Locate the cell with the specified text and output its [x, y] center coordinate. 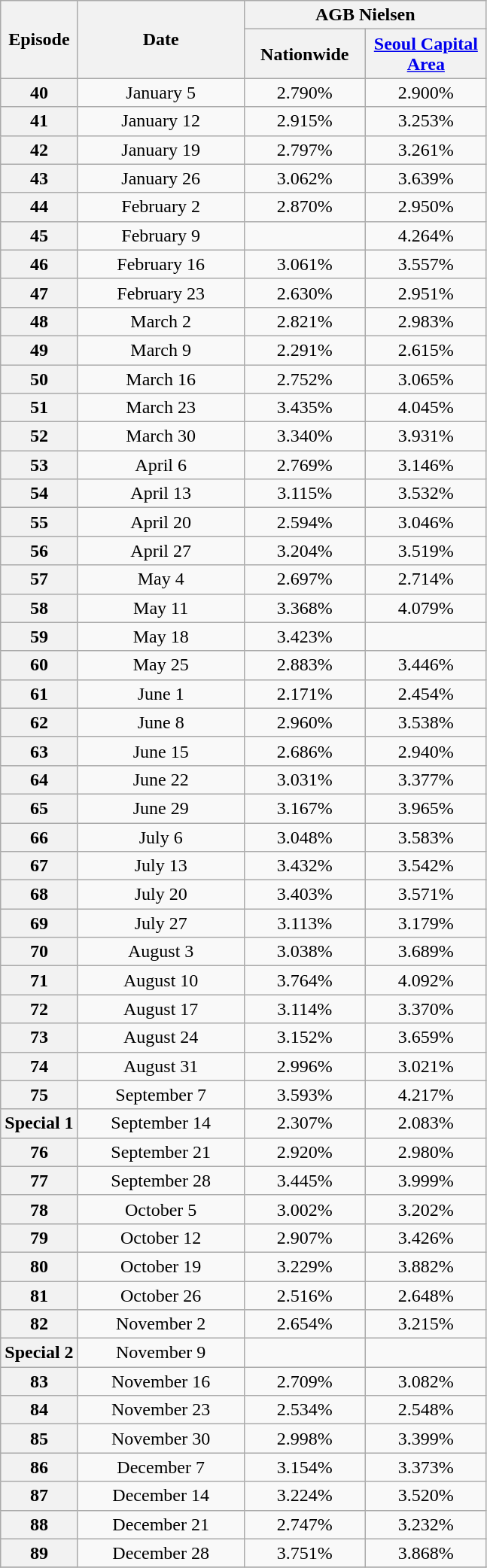
3.146% [426, 465]
3.370% [426, 1009]
3.965% [426, 808]
45 [39, 236]
November 16 [161, 1381]
September 7 [161, 1095]
April 27 [161, 551]
48 [39, 321]
November 9 [161, 1353]
3.868% [426, 1553]
February 16 [161, 264]
3.114% [304, 1009]
76 [39, 1152]
December 7 [161, 1467]
February 9 [161, 236]
3.639% [426, 178]
2.291% [304, 350]
3.048% [304, 837]
2.083% [426, 1123]
2.907% [304, 1238]
2.594% [304, 522]
June 8 [161, 722]
71 [39, 980]
3.659% [426, 1038]
2.630% [304, 293]
69 [39, 923]
Date [161, 39]
2.900% [426, 93]
2.821% [304, 321]
June 29 [161, 808]
Special 2 [39, 1353]
October 5 [161, 1209]
2.940% [426, 751]
March 16 [161, 378]
March 9 [161, 350]
November 2 [161, 1324]
81 [39, 1295]
2.648% [426, 1295]
51 [39, 408]
November 30 [161, 1439]
May 25 [161, 665]
3.593% [304, 1095]
2.697% [304, 579]
3.583% [426, 837]
3.426% [426, 1238]
2.980% [426, 1152]
83 [39, 1381]
72 [39, 1009]
56 [39, 551]
3.062% [304, 178]
3.432% [304, 866]
January 19 [161, 150]
December 14 [161, 1496]
3.115% [304, 494]
August 3 [161, 952]
3.446% [426, 665]
August 24 [161, 1038]
3.377% [426, 779]
3.038% [304, 952]
2.790% [304, 93]
August 31 [161, 1066]
44 [39, 207]
4.079% [426, 608]
64 [39, 779]
January 5 [161, 93]
40 [39, 93]
57 [39, 579]
3.046% [426, 522]
3.202% [426, 1209]
3.179% [426, 923]
2.654% [304, 1324]
Episode [39, 39]
88 [39, 1524]
67 [39, 866]
May 4 [161, 579]
52 [39, 436]
78 [39, 1209]
79 [39, 1238]
68 [39, 895]
September 14 [161, 1123]
2.752% [304, 378]
61 [39, 694]
3.557% [426, 264]
2.983% [426, 321]
October 19 [161, 1266]
73 [39, 1038]
2.769% [304, 465]
September 21 [161, 1152]
February 23 [161, 293]
3.403% [304, 895]
June 15 [161, 751]
82 [39, 1324]
3.253% [426, 121]
November 23 [161, 1410]
74 [39, 1066]
April 13 [161, 494]
80 [39, 1266]
2.883% [304, 665]
March 2 [161, 321]
2.920% [304, 1152]
Seoul Capital Area [426, 54]
3.113% [304, 923]
July 6 [161, 837]
4.217% [426, 1095]
3.689% [426, 952]
2.714% [426, 579]
3.445% [304, 1181]
3.532% [426, 494]
3.021% [426, 1066]
January 12 [161, 121]
86 [39, 1467]
March 23 [161, 408]
April 20 [161, 522]
2.709% [304, 1381]
2.747% [304, 1524]
59 [39, 637]
AGB Nielsen [365, 15]
49 [39, 350]
89 [39, 1553]
75 [39, 1095]
53 [39, 465]
3.764% [304, 980]
3.399% [426, 1439]
Special 1 [39, 1123]
3.519% [426, 551]
60 [39, 665]
87 [39, 1496]
65 [39, 808]
3.082% [426, 1381]
3.167% [304, 808]
August 17 [161, 1009]
October 26 [161, 1295]
4.092% [426, 980]
2.548% [426, 1410]
55 [39, 522]
2.307% [304, 1123]
3.368% [304, 608]
3.261% [426, 150]
41 [39, 121]
July 27 [161, 923]
3.423% [304, 637]
July 13 [161, 866]
2.951% [426, 293]
3.340% [304, 436]
2.960% [304, 722]
3.373% [426, 1467]
3.031% [304, 779]
3.542% [426, 866]
2.615% [426, 350]
46 [39, 264]
3.751% [304, 1553]
3.882% [426, 1266]
June 22 [161, 779]
3.152% [304, 1038]
43 [39, 178]
3.215% [426, 1324]
2.797% [304, 150]
2.998% [304, 1439]
4.045% [426, 408]
March 30 [161, 436]
2.915% [304, 121]
2.534% [304, 1410]
July 20 [161, 895]
August 10 [161, 980]
66 [39, 837]
February 2 [161, 207]
2.454% [426, 694]
3.520% [426, 1496]
3.224% [304, 1496]
Nationwide [304, 54]
4.264% [426, 236]
3.154% [304, 1467]
September 28 [161, 1181]
June 1 [161, 694]
62 [39, 722]
3.065% [426, 378]
2.516% [304, 1295]
3.229% [304, 1266]
58 [39, 608]
2.171% [304, 694]
3.538% [426, 722]
54 [39, 494]
3.061% [304, 264]
December 28 [161, 1553]
2.996% [304, 1066]
3.002% [304, 1209]
70 [39, 952]
2.950% [426, 207]
3.204% [304, 551]
2.870% [304, 207]
50 [39, 378]
January 26 [161, 178]
May 11 [161, 608]
3.931% [426, 436]
77 [39, 1181]
85 [39, 1439]
April 6 [161, 465]
May 18 [161, 637]
December 21 [161, 1524]
3.435% [304, 408]
3.571% [426, 895]
63 [39, 751]
42 [39, 150]
2.686% [304, 751]
3.999% [426, 1181]
October 12 [161, 1238]
84 [39, 1410]
47 [39, 293]
3.232% [426, 1524]
